Output the (X, Y) coordinate of the center of the cell containing the given text.  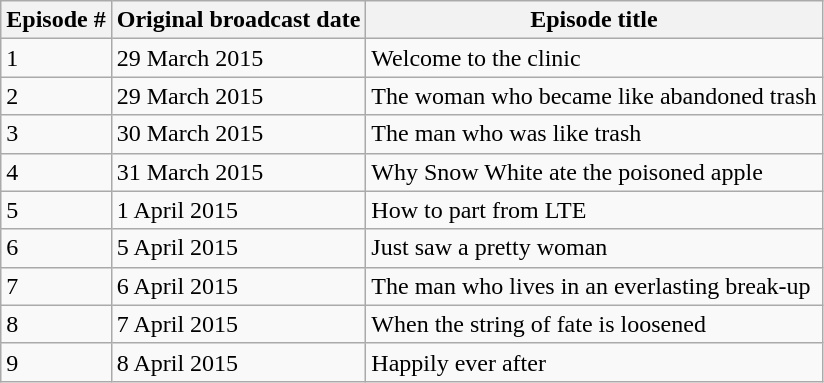
The man who lives in an everlasting break-up (594, 286)
When the string of fate is loosened (594, 324)
7 (56, 286)
6 (56, 248)
Episode # (56, 20)
9 (56, 362)
How to part from LTE (594, 210)
3 (56, 134)
8 (56, 324)
7 April 2015 (238, 324)
1 April 2015 (238, 210)
Welcome to the clinic (594, 58)
5 (56, 210)
Just saw a pretty woman (594, 248)
Episode title (594, 20)
Happily ever after (594, 362)
30 March 2015 (238, 134)
4 (56, 172)
1 (56, 58)
Original broadcast date (238, 20)
8 April 2015 (238, 362)
5 April 2015 (238, 248)
31 March 2015 (238, 172)
The woman who became like abandoned trash (594, 96)
6 April 2015 (238, 286)
2 (56, 96)
Why Snow White ate the poisoned apple (594, 172)
The man who was like trash (594, 134)
